Search for the cell housing the specified text and yield its (x, y) center coordinate. 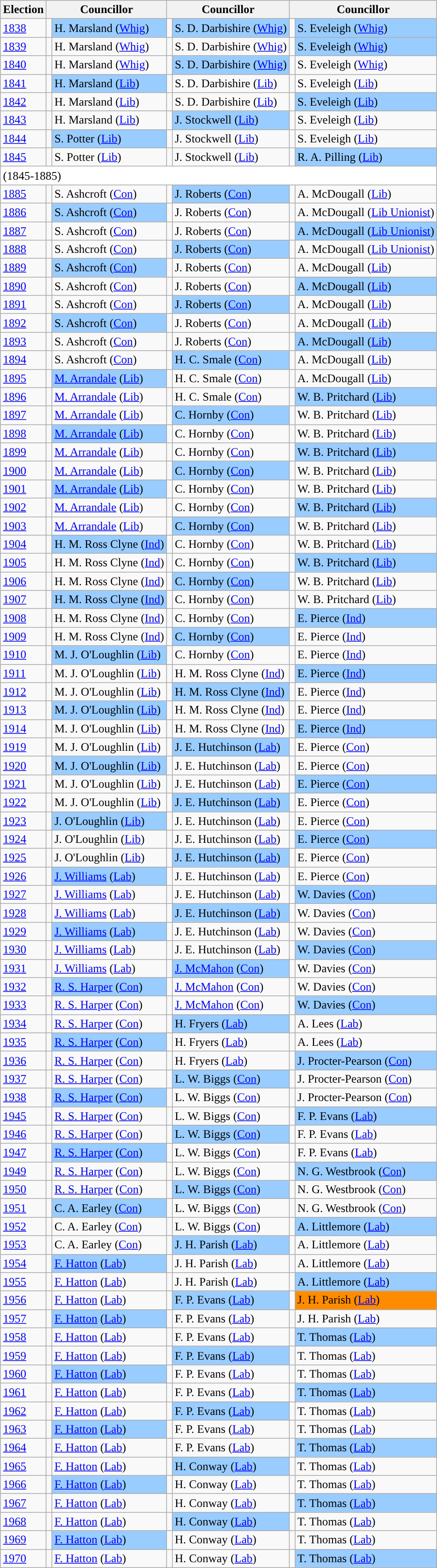
1938 (23, 1097)
1931 (23, 968)
1932 (23, 987)
1845 (23, 157)
1920 (23, 765)
1885 (23, 194)
1933 (23, 1005)
1888 (23, 249)
1964 (23, 1448)
1900 (23, 470)
1923 (23, 821)
1844 (23, 139)
1891 (23, 305)
1908 (23, 618)
1843 (23, 120)
1924 (23, 839)
1922 (23, 802)
1896 (23, 397)
1904 (23, 544)
1946 (23, 1134)
1840 (23, 65)
1890 (23, 286)
1902 (23, 507)
1842 (23, 102)
1949 (23, 1171)
1911 (23, 673)
1934 (23, 1024)
1907 (23, 600)
1905 (23, 563)
1937 (23, 1079)
1969 (23, 1540)
1894 (23, 360)
1897 (23, 415)
1957 (23, 1319)
1912 (23, 692)
1965 (23, 1466)
1919 (23, 747)
1970 (23, 1558)
1913 (23, 710)
1910 (23, 655)
1909 (23, 637)
1839 (23, 47)
1887 (23, 231)
1914 (23, 729)
1959 (23, 1355)
1947 (23, 1153)
1961 (23, 1392)
1841 (23, 83)
1962 (23, 1411)
(1845-1885) (219, 175)
R. A. Pilling (Lib) (366, 157)
1921 (23, 784)
1929 (23, 931)
1968 (23, 1521)
1925 (23, 858)
1966 (23, 1485)
1893 (23, 342)
1952 (23, 1226)
1955 (23, 1282)
1886 (23, 212)
1906 (23, 581)
1838 (23, 28)
1928 (23, 913)
1958 (23, 1337)
1926 (23, 876)
1956 (23, 1300)
1954 (23, 1263)
1951 (23, 1208)
1903 (23, 526)
1895 (23, 378)
1927 (23, 895)
1892 (23, 323)
1953 (23, 1245)
1960 (23, 1374)
1901 (23, 489)
Election (23, 10)
1899 (23, 452)
1935 (23, 1042)
1889 (23, 268)
1963 (23, 1429)
1945 (23, 1116)
1967 (23, 1503)
1898 (23, 434)
1950 (23, 1190)
1930 (23, 950)
1936 (23, 1060)
